Identify which cell holds the provided text, then report its (x, y) central coordinate. 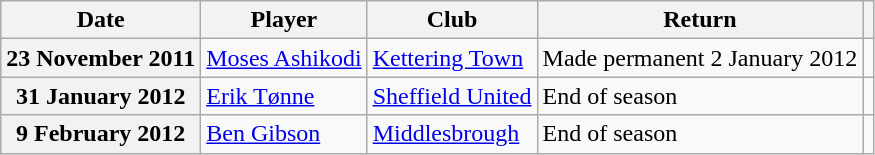
Erik Tønne (284, 96)
23 November 2011 (101, 58)
Ben Gibson (284, 134)
Moses Ashikodi (284, 58)
9 February 2012 (101, 134)
Middlesbrough (452, 134)
Sheffield United (452, 96)
Made permanent 2 January 2012 (700, 58)
Return (700, 20)
Kettering Town (452, 58)
Club (452, 20)
31 January 2012 (101, 96)
Date (101, 20)
Player (284, 20)
